Find where the given text appears and provide that cell's center as [X, Y] coordinate. 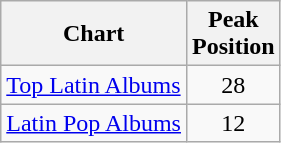
12 [233, 123]
Chart [94, 34]
Latin Pop Albums [94, 123]
PeakPosition [233, 34]
Top Latin Albums [94, 85]
28 [233, 85]
